Identify which cell holds the provided text, then report its (X, Y) central coordinate. 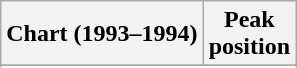
Peakposition (249, 34)
Chart (1993–1994) (102, 34)
